Determine the [x, y] coordinate at the center of the cell enclosing the given text.  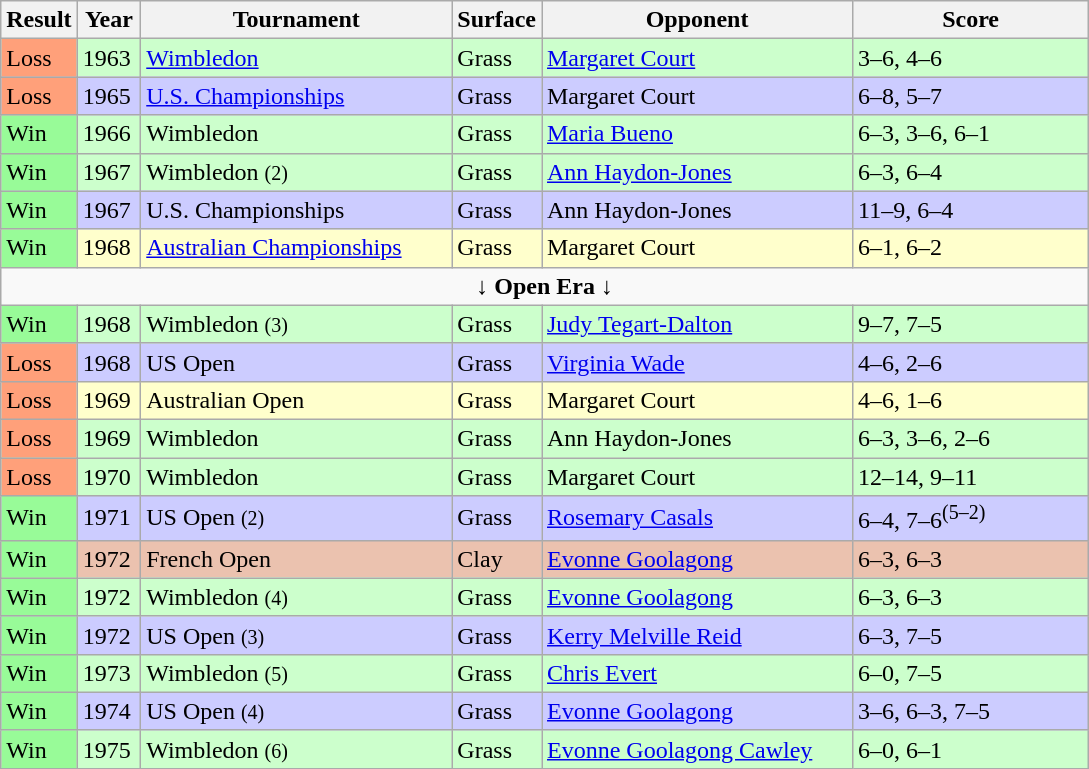
6–8, 5–7 [971, 96]
3–6, 6–3, 7–5 [971, 711]
Result [39, 20]
Wimbledon (3) [296, 324]
Evonne Goolagong Cawley [698, 749]
1970 [109, 477]
4–6, 1–6 [971, 400]
Score [971, 20]
1965 [109, 96]
US Open (4) [296, 711]
Surface [497, 20]
Judy Tegart-Dalton [698, 324]
1966 [109, 134]
11–9, 6–4 [971, 210]
↓ Open Era ↓ [545, 286]
US Open (3) [296, 635]
US Open (2) [296, 518]
1963 [109, 58]
12–14, 9–11 [971, 477]
6–3, 7–5 [971, 635]
Chris Evert [698, 673]
Maria Bueno [698, 134]
6–3, 3–6, 2–6 [971, 438]
4–6, 2–6 [971, 362]
Australian Open [296, 400]
Wimbledon (4) [296, 597]
Tournament [296, 20]
1974 [109, 711]
9–7, 7–5 [971, 324]
1975 [109, 749]
Wimbledon (2) [296, 172]
6–4, 7–6(5–2) [971, 518]
Wimbledon (6) [296, 749]
Wimbledon (5) [296, 673]
6–1, 6–2 [971, 248]
1971 [109, 518]
Kerry Melville Reid [698, 635]
Rosemary Casals [698, 518]
French Open [296, 559]
6–3, 3–6, 6–1 [971, 134]
3–6, 4–6 [971, 58]
6–0, 7–5 [971, 673]
Clay [497, 559]
Opponent [698, 20]
6–0, 6–1 [971, 749]
Australian Championships [296, 248]
Year [109, 20]
Virginia Wade [698, 362]
US Open [296, 362]
1973 [109, 673]
6–3, 6–4 [971, 172]
